Search for the cell housing the specified text and yield its (X, Y) center coordinate. 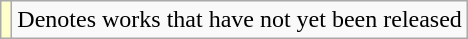
Denotes works that have not yet been released (240, 20)
